Capture the cell that displays the provided text and extract its [x, y] central coordinate. 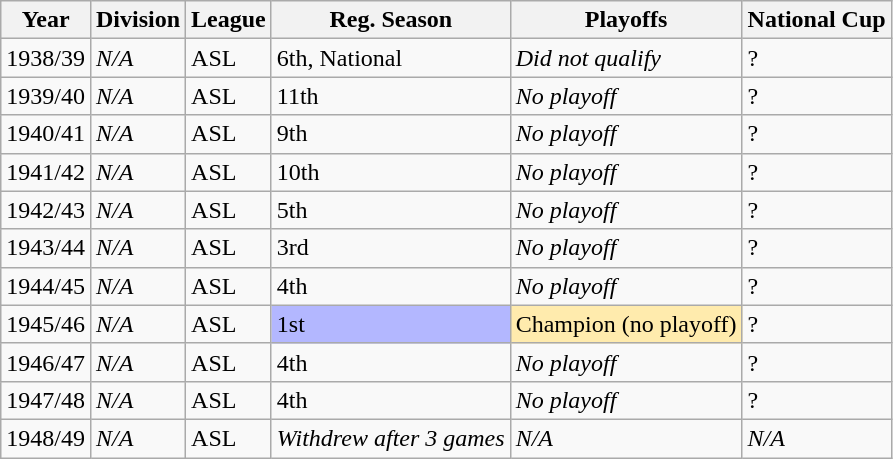
10th [390, 172]
1946/47 [46, 362]
11th [390, 96]
Division [138, 20]
1st [390, 324]
League [229, 20]
6th, National [390, 58]
Champion (no playoff) [626, 324]
Reg. Season [390, 20]
Withdrew after 3 games [390, 438]
1948/49 [46, 438]
Year [46, 20]
3rd [390, 248]
Playoffs [626, 20]
1947/48 [46, 400]
1942/43 [46, 210]
1943/44 [46, 248]
1945/46 [46, 324]
9th [390, 134]
1944/45 [46, 286]
1939/40 [46, 96]
1941/42 [46, 172]
5th [390, 210]
1938/39 [46, 58]
Did not qualify [626, 58]
National Cup [816, 20]
1940/41 [46, 134]
